Extract the [x, y] coordinate from the center of the cell holding the provided text.  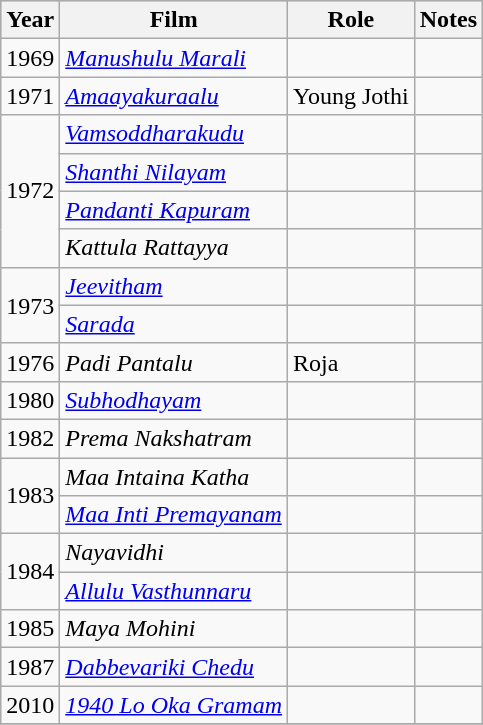
Shanthi Nilayam [174, 172]
Young Jothi [352, 96]
1971 [30, 96]
Film [174, 20]
1982 [30, 438]
Notes [448, 20]
Allulu Vasthunnaru [174, 591]
Prema Nakshatram [174, 438]
Kattula Rattayya [174, 248]
Role [352, 20]
Padi Pantalu [174, 362]
1983 [30, 496]
1973 [30, 305]
Nayavidhi [174, 553]
Maa Intaina Katha [174, 477]
Amaayakuraalu [174, 96]
Vamsoddharakudu [174, 134]
1976 [30, 362]
Jeevitham [174, 286]
Year [30, 20]
1985 [30, 629]
1984 [30, 572]
1987 [30, 667]
Sarada [174, 324]
1969 [30, 58]
1972 [30, 191]
1980 [30, 400]
Maa Inti Premayanam [174, 515]
2010 [30, 705]
Roja [352, 362]
Maya Mohini [174, 629]
Pandanti Kapuram [174, 210]
Manushulu Marali [174, 58]
Dabbevariki Chedu [174, 667]
1940 Lo Oka Gramam [174, 705]
Subhodhayam [174, 400]
